Capture the cell that displays the provided text and extract its [X, Y] central coordinate. 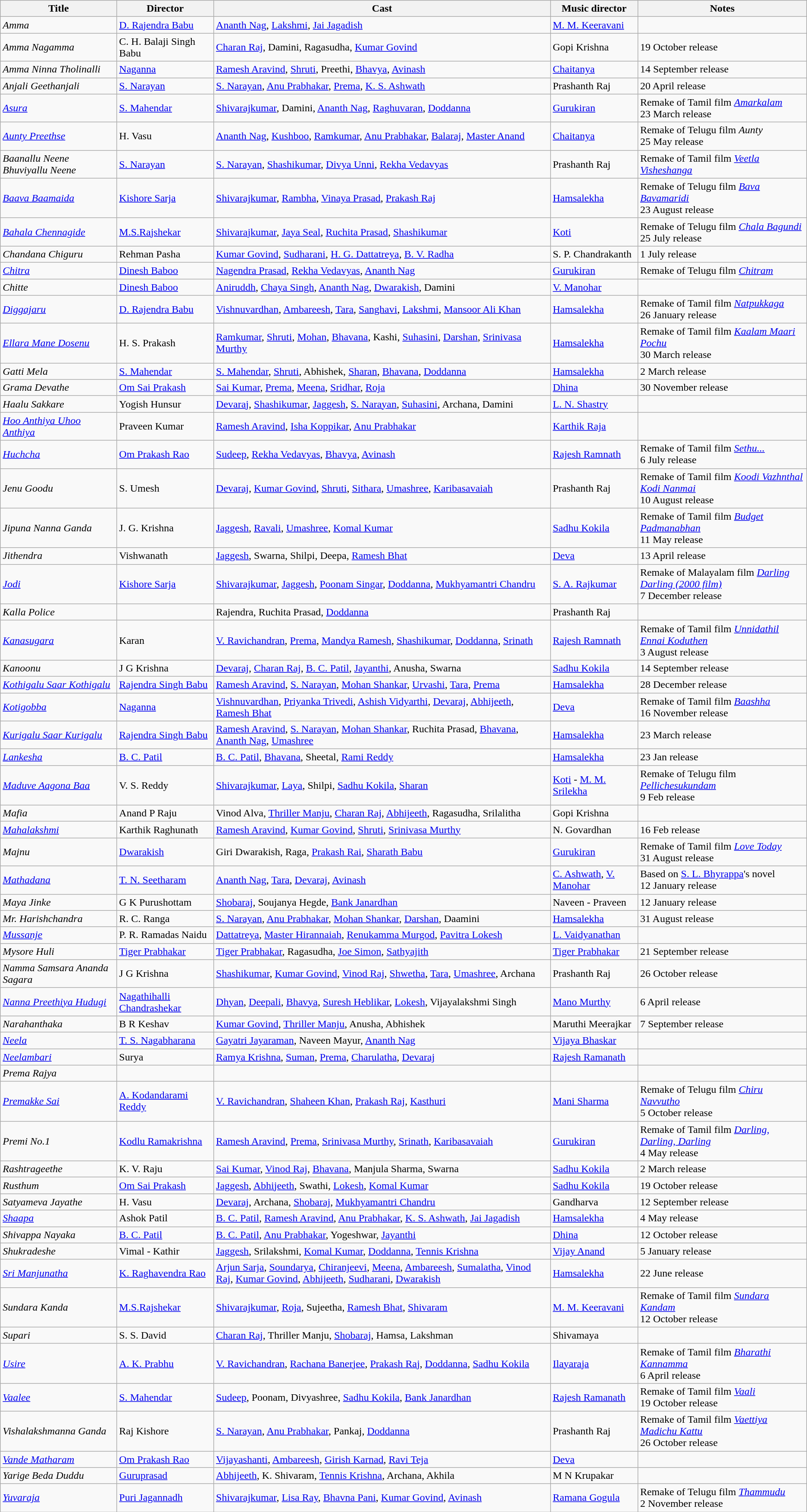
16 Feb release [722, 830]
G K Purushottam [166, 902]
Rusthum [59, 1186]
Remake of Malayalam film Darling Darling (2000 film) 7 December release [722, 584]
Remake of Tamil film Natpukkaga 26 January release [722, 310]
Karthik Raja [594, 426]
R. C. Ranga [166, 919]
Vishwanath [166, 556]
Naveen - Praveen [594, 902]
1 July release [722, 254]
Satyameva Jayathe [59, 1202]
Vaalee [59, 1397]
Kotigobba [59, 706]
Mathadana [59, 880]
Notes [722, 9]
Ramesh Aravind, S. Narayan, Mohan Shankar, Urvashi, Tara, Prema [382, 684]
A. Kodandarami Reddy [166, 1101]
Amma Ninna Tholinalli [59, 69]
Aunty Preethse [59, 136]
Koti [594, 232]
V. S. Reddy [166, 785]
Haalu Sakkare [59, 404]
Based on S. L. Bhyrappa's novel 12 January release [722, 880]
Maruthi Meerajkar [594, 1024]
Chandana Chiguru [59, 254]
C. H. Balaji Singh Babu [166, 47]
Kothigalu Saar Kothigalu [59, 684]
Mussanje [59, 935]
Dattatreya, Master Hirannaiah, Renukamma Murgod, Pavitra Lokesh [382, 935]
12 September release [722, 1202]
Remake of Telugu film Thammudu 2 November release [722, 1498]
A. K. Prabhu [166, 1363]
V. Ravichandran, Rachana Banerjee, Prakash Raj, Doddanna, Sadhu Kokila [382, 1363]
Remake of Tamil film Darling, Darling, Darling 4 May release [722, 1141]
Anand P Raju [166, 813]
S. Umesh [166, 488]
Sri Manjunatha [59, 1273]
Jenu Goodu [59, 488]
Cast [382, 9]
Remake of Tamil film Vaali 19 October release [722, 1397]
V. Ravichandran, Shaheen Khan, Prakash Raj, Kasthuri [382, 1101]
V. Ravichandran, Prema, Mandya Ramesh, Shashikumar, Doddanna, Srinath [382, 640]
Majnu [59, 852]
Ellara Mane Dosenu [59, 343]
Mr. Harishchandra [59, 919]
Shivarajkumar, Lisa Ray, Bhavna Pani, Kumar Govind, Avinash [382, 1498]
B. C. Patil, Ramesh Aravind, Anu Prabhakar, K. S. Ashwath, Jai Jagadish [382, 1218]
Remake of Telugu film Chiru Navvutho 5 October release [722, 1101]
T. N. Seetharam [166, 880]
Maya Jinke [59, 902]
Hoo Anthiya Uhoo Anthiya [59, 426]
Ramana Gogula [594, 1498]
V. Manohar [594, 287]
J. G. Krishna [166, 528]
S. Narayan, Anu Prabhakar, Pankaj, Doddanna [382, 1431]
Ramesh Aravind, Prema, Srinivasa Murthy, Srinath, Karibasavaiah [382, 1141]
Baava Baamaida [59, 198]
Remake of Tamil film Budget Padmanabhan 11 May release [722, 528]
Nagathihalli Chandrashekar [166, 1001]
B R Keshav [166, 1024]
Ramya Krishna, Suman, Prema, Charulatha, Devaraj [382, 1057]
Anjali Geethanjali [59, 86]
Bahala Chennagide [59, 232]
Jaggesh, Abhijeeth, Swathi, Lokesh, Komal Kumar [382, 1186]
Yuvaraja [59, 1498]
H. S. Prakash [166, 343]
Rajendra, Ruchita Prasad, Doddanna [382, 612]
Aniruddh, Chaya Singh, Ananth Nag, Dwarakish, Damini [382, 287]
Jipuna Nanna Ganda [59, 528]
Supari [59, 1335]
Usire [59, 1363]
Devaraj, Kumar Govind, Shruti, Sithara, Umashree, Karibasavaiah [382, 488]
Mano Murthy [594, 1001]
C. Ashwath, V. Manohar [594, 880]
Shivarajkumar, Rambha, Vinaya Prasad, Prakash Raj [382, 198]
S. Mahendar, Shruti, Abhishek, Sharan, Bhavana, Doddanna [382, 371]
Puri Jagannadh [166, 1498]
Vishnuvardhan, Priyanka Trivedi, Ashish Vidyarthi, Devaraj, Abhijeeth, Ramesh Bhat [382, 706]
Ramkumar, Shruti, Mohan, Bhavana, Kashi, Suhasini, Darshan, Srinivasa Murthy [382, 343]
Jaggesh, Swarna, Shilpi, Deepa, Ramesh Bhat [382, 556]
Shivarajkumar, Jaya Seal, Ruchita Prasad, Shashikumar [382, 232]
Diggajaru [59, 310]
Remake of Tamil film Unnidathil Ennai Koduthen 3 August release [722, 640]
L. N. Shastry [594, 404]
Guruprasad [166, 1476]
Remake of Tamil film Kaalam Maari Pochu 30 March release [722, 343]
Remake of Tamil film Sethu... 6 July release [722, 455]
S. S. David [166, 1335]
Vishnuvardhan, Ambareesh, Tara, Sanghavi, Lakshmi, Mansoor Ali Khan [382, 310]
S. P. Chandrakanth [594, 254]
Charan Raj, Thriller Manju, Shobaraj, Hamsa, Lakshman [382, 1335]
P. R. Ramadas Naidu [166, 935]
Namma Samsara Ananda Sagara [59, 974]
Yarige Beda Duddu [59, 1476]
Ramesh Aravind, S. Narayan, Mohan Shankar, Ruchita Prasad, Bhavana, Ananth Nag, Umashree [382, 735]
Ramesh Aravind, Shruti, Preethi, Bhavya, Avinash [382, 69]
S. Narayan, Anu Prabhakar, Mohan Shankar, Darshan, Daamini [382, 919]
Maduve Aagona Baa [59, 785]
Vijayashanti, Ambareesh, Girish Karnad, Ravi Teja [382, 1459]
Mysore Huli [59, 951]
Sudeep, Rekha Vedavyas, Bhavya, Avinash [382, 455]
Title [59, 9]
Neelambari [59, 1057]
Karan [166, 640]
Premi No.1 [59, 1141]
Remake of Tamil film Love Today31 August release [722, 852]
30 November release [722, 388]
Prema Rajya [59, 1073]
4 May release [722, 1218]
Shaapa [59, 1218]
Praveen Kumar [166, 426]
Jodi [59, 584]
Ananth Nag, Kushboo, Ramkumar, Anu Prabhakar, Balaraj, Master Anand [382, 136]
13 April release [722, 556]
7 September release [722, 1024]
12 January release [722, 902]
Shivarajkumar, Laya, Shilpi, Sadhu Kokila, Sharan [382, 785]
Lankesha [59, 757]
Shivappa Nayaka [59, 1235]
Director [166, 9]
Kurigalu Saar Kurigalu [59, 735]
Chitte [59, 287]
28 December release [722, 684]
Shivamaya [594, 1335]
Rehman Pasha [166, 254]
20 April release [722, 86]
Remake of Telugu film Chitram [722, 270]
M N Krupakar [594, 1476]
Rashtrageethe [59, 1169]
Vijaya Bhaskar [594, 1040]
Kanasugara [59, 640]
Yogish Hunsur [166, 404]
Kanoonu [59, 668]
Remake of Tamil film Koodi Vazhnthal Kodi Nanmai 10 August release [722, 488]
Music director [594, 9]
Amma Nagamma [59, 47]
Ashok Patil [166, 1218]
Surya [166, 1057]
Vande Matharam [59, 1459]
L. Vaidyanathan [594, 935]
Remake of Telugu film Chala Bagundi25 July release [722, 232]
Jaggesh, Ravali, Umashree, Komal Kumar [382, 528]
Charan Raj, Damini, Ragasudha, Kumar Govind [382, 47]
Shobaraj, Soujanya Hegde, Bank Janardhan [382, 902]
Kumar Govind, Sudharani, H. G. Dattatreya, B. V. Radha [382, 254]
Sai Kumar, Vinod Raj, Bhavana, Manjula Sharma, Swarna [382, 1169]
Kalla Police [59, 612]
31 August release [722, 919]
Shashikumar, Kumar Govind, Vinod Raj, Shwetha, Tara, Umashree, Archana [382, 974]
B. C. Patil, Anu Prabhakar, Yogeshwar, Jayanthi [382, 1235]
S. Narayan, Anu Prabhakar, Prema, K. S. Ashwath [382, 86]
Neela [59, 1040]
Remake of Tamil film Veetla Visheshanga [722, 164]
Remake of Tamil film Baashha 16 November release [722, 706]
Huchcha [59, 455]
Ramesh Aravind, Kumar Govind, Shruti, Srinivasa Murthy [382, 830]
Gandharva [594, 1202]
Sai Kumar, Prema, Meena, Sridhar, Roja [382, 388]
Amma [59, 25]
Gatti Mela [59, 371]
Asura [59, 108]
Remake of Telugu film Aunty 25 May release [722, 136]
Shivarajkumar, Roja, Sujeetha, Ramesh Bhat, Shivaram [382, 1307]
Giri Dwarakish, Raga, Prakash Rai, Sharath Babu [382, 852]
Grama Devathe [59, 388]
21 September release [722, 951]
B. C. Patil, Bhavana, Sheetal, Rami Reddy [382, 757]
Tiger Prabhakar, Ragasudha, Joe Simon, Sathyajith [382, 951]
Mani Sharma [594, 1101]
S. Narayan, Shashikumar, Divya Unni, Rekha Vedavyas [382, 164]
Ananth Nag, Lakshmi, Jai Jagadish [382, 25]
Abhijeeth, K. Shivaram, Tennis Krishna, Archana, Akhila [382, 1476]
Vinod Alva, Thriller Manju, Charan Raj, Abhijeeth, Ragasudha, Srilalitha [382, 813]
Kumar Govind, Thriller Manju, Anusha, Abhishek [382, 1024]
Remake of Telugu film Bava Bavamaridi 23 August release [722, 198]
T. S. Nagabharana [166, 1040]
Chitra [59, 270]
Dhyan, Deepali, Bhavya, Suresh Heblikar, Lokesh, Vijayalakshmi Singh [382, 1001]
Premakke Sai [59, 1101]
Vimal - Kathir [166, 1251]
Mafia [59, 813]
K. V. Raju [166, 1169]
Arjun Sarja, Soundarya, Chiranjeevi, Meena, Ambareesh, Sumalatha, Vinod Raj, Kumar Govind, Abhijeeth, Sudharani, Dwarakish [382, 1273]
Remake of Tamil film Amarkalam 23 March release [722, 108]
Karthik Raghunath [166, 830]
Koti - M. M. Srilekha [594, 785]
Devaraj, Shashikumar, Jaggesh, S. Narayan, Suhasini, Archana, Damini [382, 404]
Ananth Nag, Tara, Devaraj, Avinash [382, 880]
Remake of Tamil film Vaettiya Madichu Kattu 26 October release [722, 1431]
Remake of Tamil film Sundara Kandam 12 October release [722, 1307]
Remake of Tamil film Bharathi Kannamma 6 April release [722, 1363]
Sundara Kanda [59, 1307]
Devaraj, Archana, Shobaraj, Mukhyamantri Chandru [382, 1202]
Dwarakish [166, 852]
Ramesh Aravind, Isha Koppikar, Anu Prabhakar [382, 426]
K. Raghavendra Rao [166, 1273]
26 October release [722, 974]
Ilayaraja [594, 1363]
Nagendra Prasad, Rekha Vedavyas, Ananth Nag [382, 270]
Devaraj, Charan Raj, B. C. Patil, Jayanthi, Anusha, Swarna [382, 668]
Sudeep, Poonam, Divyashree, Sadhu Kokila, Bank Janardhan [382, 1397]
23 Jan release [722, 757]
Remake of Telugu film Pellichesukundam 9 Feb release [722, 785]
5 January release [722, 1251]
Raj Kishore [166, 1431]
Narahanthaka [59, 1024]
Mahalakshmi [59, 830]
Jaggesh, Srilakshmi, Komal Kumar, Doddanna, Tennis Krishna [382, 1251]
Gayatri Jayaraman, Naveen Mayur, Ananth Nag [382, 1040]
Shivarajkumar, Jaggesh, Poonam Singar, Doddanna, Mukhyamantri Chandru [382, 584]
Vishalakshmanna Ganda [59, 1431]
6 April release [722, 1001]
Vijay Anand [594, 1251]
22 June release [722, 1273]
Jithendra [59, 556]
Shukradeshe [59, 1251]
23 March release [722, 735]
Kodlu Ramakrishna [166, 1141]
N. Govardhan [594, 830]
Baanallu Neene Bhuviyallu Neene [59, 164]
Shivarajkumar, Damini, Ananth Nag, Raghuvaran, Doddanna [382, 108]
12 October release [722, 1235]
S. A. Rajkumar [594, 584]
Nanna Preethiya Hudugi [59, 1001]
